From the cell containing the given text, extract its center point as (x, y) coordinate. 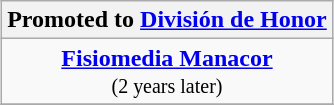
Fisiomedia Manacor(2 years later) (168, 72)
Promoted to División de Honor (168, 20)
